Extract the (x, y) coordinate from the center of the cell holding the provided text.  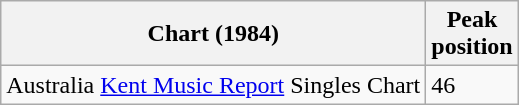
Australia Kent Music Report Singles Chart (214, 85)
Peakposition (472, 34)
Chart (1984) (214, 34)
46 (472, 85)
